From the cell containing the given text, extract its center point as (x, y) coordinate. 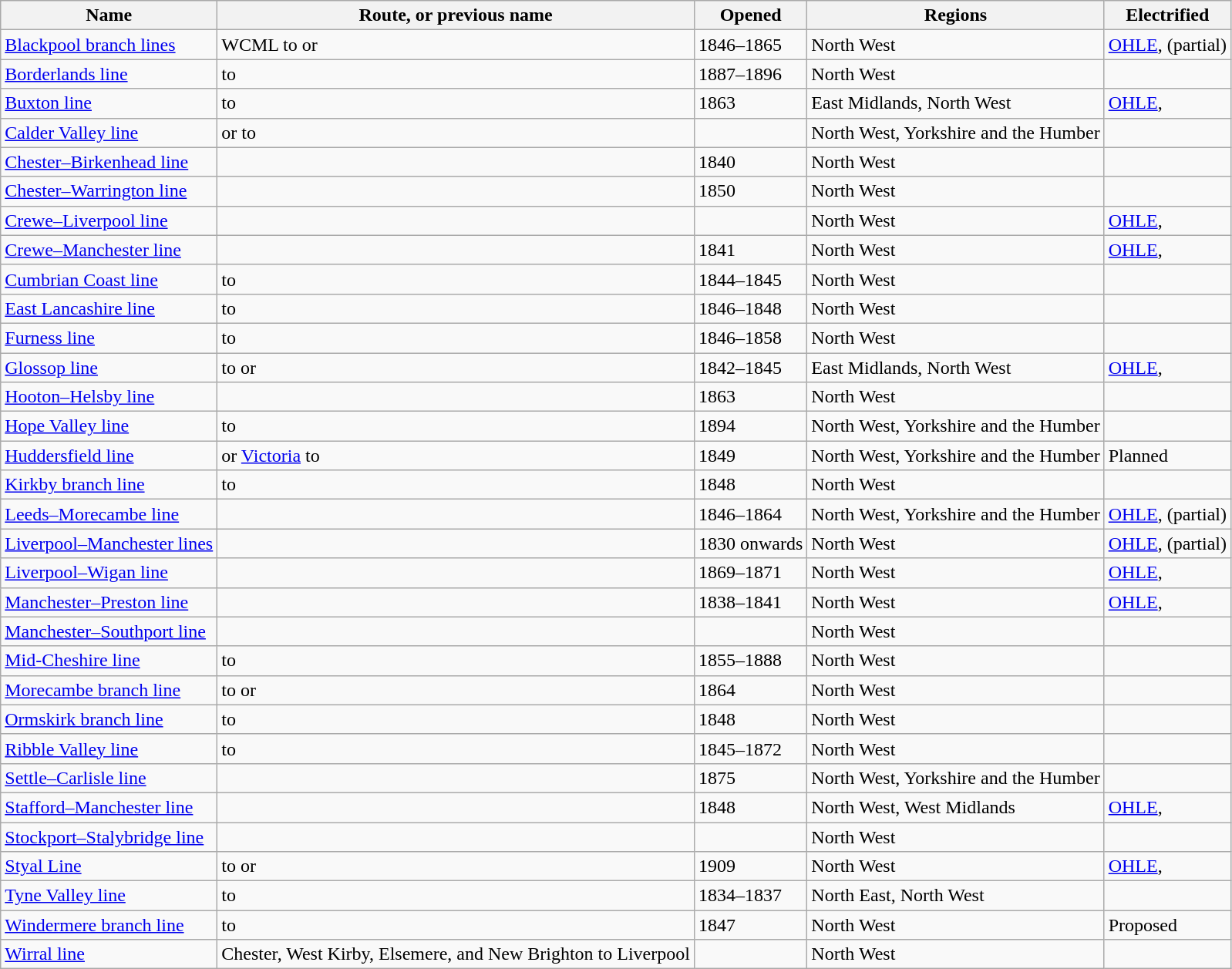
Huddersfield line (109, 456)
1847 (750, 925)
Manchester–Southport line (109, 631)
Chester, West Kirby, Elsemere, and New Brighton to Liverpool (456, 954)
1909 (750, 866)
Mid-Cheshire line (109, 661)
1864 (750, 690)
1844–1845 (750, 279)
Regions (956, 15)
Proposed (1167, 925)
or to (456, 133)
Liverpool–Manchester lines (109, 543)
Morecambe branch line (109, 690)
Blackpool branch lines (109, 45)
Electrified (1167, 15)
North West, West Midlands (956, 807)
Crewe–Liverpool line (109, 220)
Wirral line (109, 954)
1849 (750, 456)
Glossop line (109, 368)
1846–1848 (750, 308)
Borderlands line (109, 74)
1838–1841 (750, 602)
Opened (750, 15)
Leeds–Morecambe line (109, 514)
Name (109, 15)
Tyne Valley line (109, 896)
Styal Line (109, 866)
1840 (750, 162)
Cumbrian Coast line (109, 279)
Crewe–Manchester line (109, 250)
1834–1837 (750, 896)
Settle–Carlisle line (109, 778)
Manchester–Preston line (109, 602)
Chester–Warrington line (109, 191)
East Lancashire line (109, 308)
Stockport–Stalybridge line (109, 836)
Calder Valley line (109, 133)
Hope Valley line (109, 426)
1841 (750, 250)
Route, or previous name (456, 15)
1846–1865 (750, 45)
North East, North West (956, 896)
Stafford–Manchester line (109, 807)
1855–1888 (750, 661)
Furness line (109, 338)
Liverpool–Wigan line (109, 573)
Hooton–Helsby line (109, 397)
or Victoria to (456, 456)
Kirkby branch line (109, 485)
1830 onwards (750, 543)
WCML to or (456, 45)
Ormskirk branch line (109, 719)
1850 (750, 191)
Chester–Birkenhead line (109, 162)
1846–1864 (750, 514)
1846–1858 (750, 338)
1842–1845 (750, 368)
Buxton line (109, 103)
1869–1871 (750, 573)
1875 (750, 778)
Planned (1167, 456)
Ribble Valley line (109, 749)
1887–1896 (750, 74)
1894 (750, 426)
1845–1872 (750, 749)
Windermere branch line (109, 925)
